Scan for the cell matching the given text and deliver its [X, Y] coordinate at center. 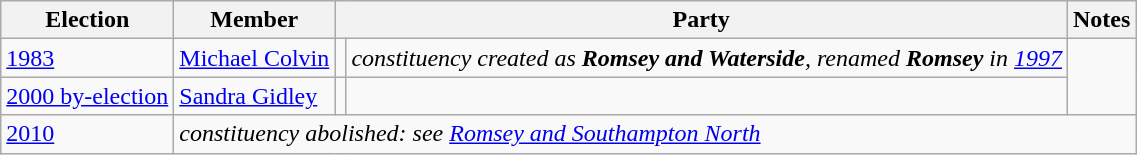
Sandra Gidley [254, 96]
2010 [88, 134]
Michael Colvin [254, 58]
constituency created as Romsey and Waterside, renamed Romsey in 1997 [707, 58]
Notes [1102, 20]
Party [702, 20]
1983 [88, 58]
Election [88, 20]
constituency abolished: see Romsey and Southampton North [655, 134]
2000 by-election [88, 96]
Member [254, 20]
